For the text-containing cell, return its midpoint in (X, Y) coordinate format. 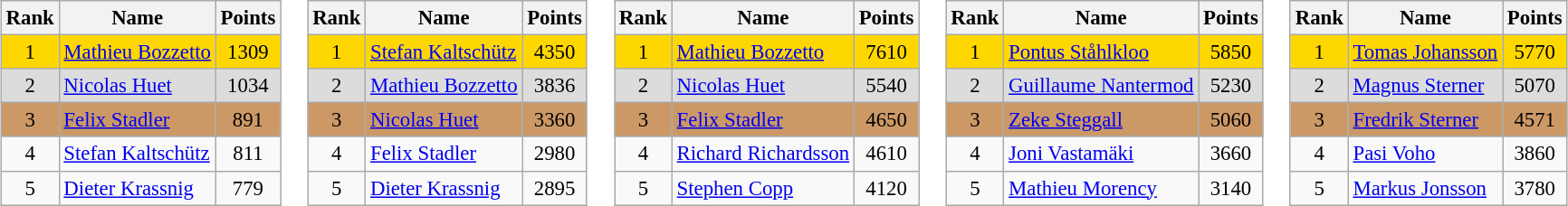
Pontus Ståhlkloo (1101, 52)
Magnus Sterner (1425, 86)
Guillaume Nantermod (1101, 86)
Pasi Voho (1425, 154)
4610 (885, 154)
Fredrik Sterner (1425, 120)
4120 (885, 188)
5060 (1231, 120)
811 (248, 154)
Mathieu Morency (1101, 188)
3140 (1231, 188)
779 (248, 188)
Markus Jonsson (1425, 188)
4571 (1535, 120)
3860 (1535, 154)
1309 (248, 52)
2895 (554, 188)
3660 (1231, 154)
5850 (1231, 52)
3780 (1535, 188)
Joni Vastamäki (1101, 154)
5070 (1535, 86)
7610 (885, 52)
4650 (885, 120)
Richard Richardsson (762, 154)
5540 (885, 86)
3836 (554, 86)
1034 (248, 86)
4350 (554, 52)
Zeke Steggall (1101, 120)
891 (248, 120)
5770 (1535, 52)
2980 (554, 154)
Tomas Johansson (1425, 52)
5230 (1231, 86)
Stephen Copp (762, 188)
3360 (554, 120)
